Locate the cell with the specified text and output its [X, Y] center coordinate. 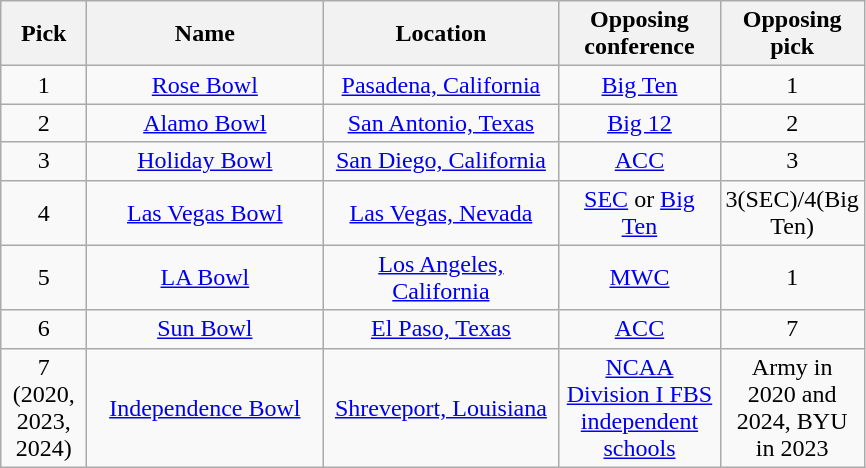
Los Angeles, California [441, 278]
SEC or Big Ten [640, 212]
7 [792, 329]
MWC [640, 278]
Army in 2020 and 2024, BYU in 2023 [792, 408]
Location [441, 34]
Shreveport, Louisiana [441, 408]
San Diego, California [441, 161]
3(SEC)/4(Big Ten) [792, 212]
NCAA Division I FBS independent schools [640, 408]
Alamo Bowl [205, 123]
Name [205, 34]
Independence Bowl [205, 408]
4 [44, 212]
Opposingpick [792, 34]
Rose Bowl [205, 85]
Sun Bowl [205, 329]
Holiday Bowl [205, 161]
San Antonio, Texas [441, 123]
Opposingconference [640, 34]
Big Ten [640, 85]
LA Bowl [205, 278]
7 (2020, 2023, 2024) [44, 408]
Las Vegas, Nevada [441, 212]
El Paso, Texas [441, 329]
5 [44, 278]
6 [44, 329]
Big 12 [640, 123]
Pasadena, California [441, 85]
Pick [44, 34]
Las Vegas Bowl [205, 212]
